Capture the cell that displays the provided text and extract its (x, y) central coordinate. 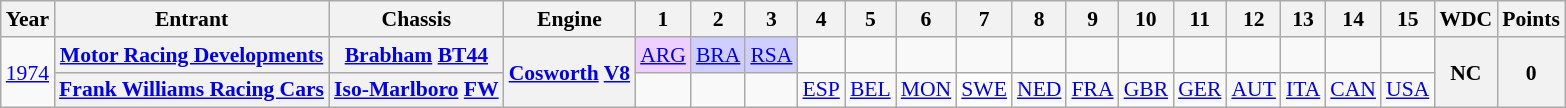
Motor Racing Developments (192, 55)
11 (1200, 19)
12 (1253, 19)
NC (1466, 72)
7 (984, 19)
2 (718, 19)
15 (1408, 19)
0 (1531, 72)
GBR (1146, 90)
1 (663, 19)
Iso-Marlboro FW (416, 90)
RSA (771, 55)
WDC (1466, 19)
ITA (1303, 90)
MON (926, 90)
GER (1200, 90)
14 (1353, 19)
Entrant (192, 19)
10 (1146, 19)
FRA (1092, 90)
4 (822, 19)
9 (1092, 19)
Chassis (416, 19)
8 (1039, 19)
ESP (822, 90)
SWE (984, 90)
Brabham BT44 (416, 55)
Points (1531, 19)
1974 (28, 72)
Cosworth V8 (570, 72)
BEL (870, 90)
6 (926, 19)
5 (870, 19)
Frank Williams Racing Cars (192, 90)
NED (1039, 90)
BRA (718, 55)
Engine (570, 19)
AUT (1253, 90)
3 (771, 19)
CAN (1353, 90)
USA (1408, 90)
ARG (663, 55)
Year (28, 19)
13 (1303, 19)
